Search for the cell housing the specified text and yield its (x, y) center coordinate. 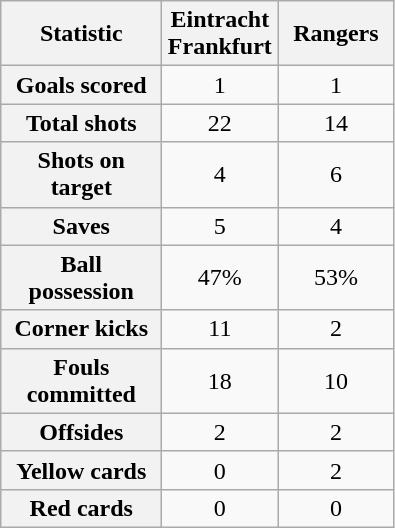
Eintracht Frankfurt (220, 34)
Red cards (82, 508)
Total shots (82, 123)
14 (336, 123)
22 (220, 123)
53% (336, 278)
11 (220, 329)
Offsides (82, 432)
Fouls committed (82, 380)
6 (336, 174)
Saves (82, 226)
Ball possession (82, 278)
Goals scored (82, 85)
10 (336, 380)
Yellow cards (82, 470)
18 (220, 380)
Rangers (336, 34)
Corner kicks (82, 329)
Statistic (82, 34)
47% (220, 278)
5 (220, 226)
Shots on target (82, 174)
